Output the [X, Y] coordinate of the center of the cell containing the given text.  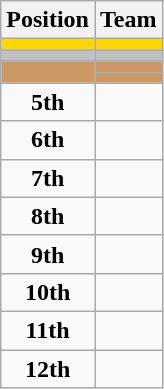
9th [48, 254]
8th [48, 216]
12th [48, 369]
10th [48, 292]
6th [48, 140]
Position [48, 20]
Team [128, 20]
7th [48, 178]
5th [48, 102]
11th [48, 330]
